Scan for the cell matching the given text and deliver its [X, Y] coordinate at center. 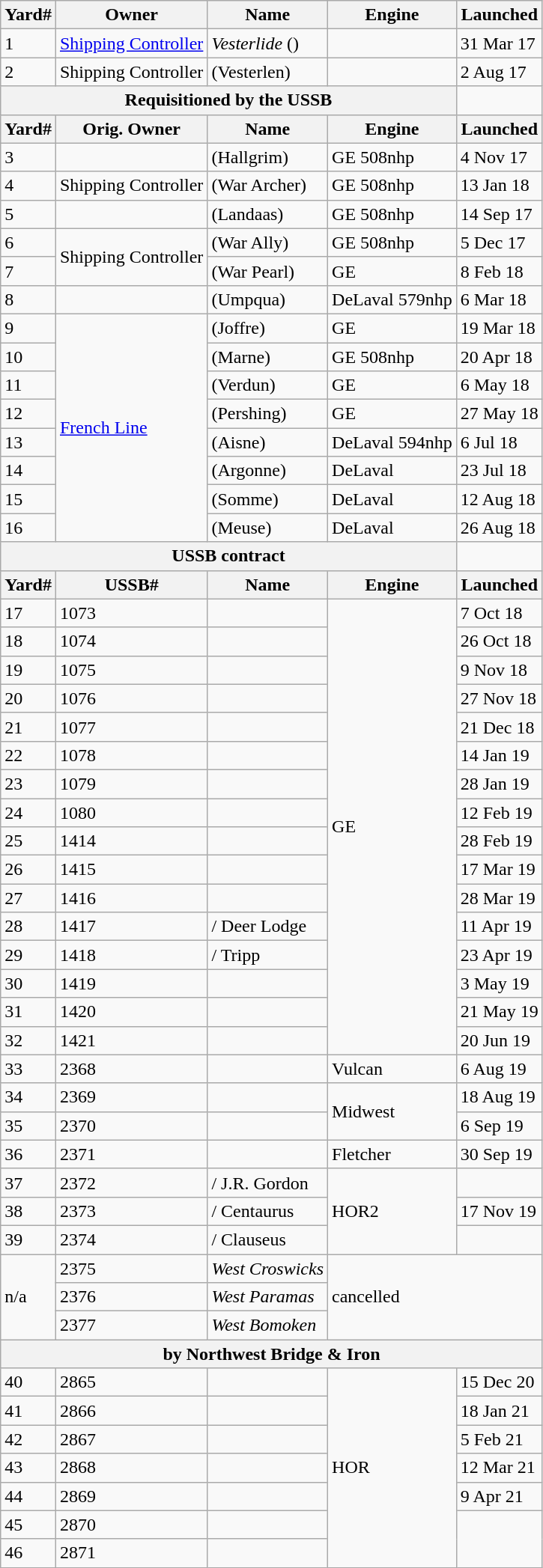
15 [28, 499]
Orig. Owner [131, 129]
2865 [131, 1382]
(Somme) [268, 499]
2370 [131, 1126]
25 [28, 841]
41 [28, 1411]
26 Oct 18 [499, 641]
cancelled [436, 1297]
12 [28, 414]
6 Aug 19 [499, 1069]
1073 [131, 613]
1080 [131, 812]
13 Jan 18 [499, 186]
21 [28, 727]
14 Sep 17 [499, 214]
Midwest [392, 1111]
(Verdun) [268, 385]
35 [28, 1126]
Owner [131, 15]
6 Sep 19 [499, 1126]
(War Ally) [268, 242]
West Croswicks [268, 1269]
33 [28, 1069]
9 Apr 21 [499, 1496]
28 [28, 927]
34 [28, 1097]
HOR [392, 1468]
2374 [131, 1239]
23 Apr 19 [499, 955]
30 Sep 19 [499, 1154]
13 [28, 442]
27 Nov 18 [499, 698]
1 [28, 43]
43 [28, 1468]
West Bomoken [268, 1326]
4 [28, 186]
26 [28, 870]
36 [28, 1154]
20 Apr 18 [499, 357]
6 Jul 18 [499, 442]
2377 [131, 1326]
14 [28, 471]
42 [28, 1439]
31 Mar 17 [499, 43]
2369 [131, 1097]
/ Centaurus [268, 1211]
19 [28, 670]
45 [28, 1525]
7 [28, 271]
8 Feb 18 [499, 271]
(Aisne) [268, 442]
2870 [131, 1525]
23 Jul 18 [499, 471]
(Joffre) [268, 328]
2 Aug 17 [499, 72]
DeLaval 579nhp [392, 299]
46 [28, 1553]
2373 [131, 1211]
20 Jun 19 [499, 1040]
1415 [131, 870]
(War Pearl) [268, 271]
West Paramas [268, 1297]
18 [28, 641]
1074 [131, 641]
2371 [131, 1154]
11 [28, 385]
(War Archer) [268, 186]
6 Mar 18 [499, 299]
5 [28, 214]
2867 [131, 1439]
9 Nov 18 [499, 670]
Fletcher [392, 1154]
39 [28, 1239]
18 Aug 19 [499, 1097]
19 Mar 18 [499, 328]
1078 [131, 755]
/ Clauseus [268, 1239]
1077 [131, 727]
(Hallgrim) [268, 157]
5 Dec 17 [499, 242]
18 Jan 21 [499, 1411]
(Argonne) [268, 471]
French Line [131, 427]
1419 [131, 983]
12 Feb 19 [499, 812]
8 [28, 299]
2 [28, 72]
17 Mar 19 [499, 870]
16 [28, 528]
1416 [131, 898]
2866 [131, 1411]
17 Nov 19 [499, 1211]
USSB contract [228, 556]
1417 [131, 927]
1420 [131, 1012]
Requisitioned by the USSB [228, 100]
38 [28, 1211]
28 Jan 19 [499, 784]
/ Tripp [268, 955]
31 [28, 1012]
(Pershing) [268, 414]
40 [28, 1382]
7 Oct 18 [499, 613]
2376 [131, 1297]
28 Mar 19 [499, 898]
/ Deer Lodge [268, 927]
Vesterlide () [268, 43]
2368 [131, 1069]
(Umpqua) [268, 299]
(Vesterlen) [268, 72]
20 [28, 698]
22 [28, 755]
1079 [131, 784]
21 Dec 18 [499, 727]
21 May 19 [499, 1012]
by Northwest Bridge & Iron [272, 1354]
/ J.R. Gordon [268, 1183]
26 Aug 18 [499, 528]
12 Aug 18 [499, 499]
1418 [131, 955]
2375 [131, 1269]
9 [28, 328]
32 [28, 1040]
27 May 18 [499, 414]
Vulcan [392, 1069]
24 [28, 812]
11 Apr 19 [499, 927]
n/a [28, 1297]
2868 [131, 1468]
1075 [131, 670]
USSB# [131, 585]
29 [28, 955]
23 [28, 784]
4 Nov 17 [499, 157]
14 Jan 19 [499, 755]
3 May 19 [499, 983]
DeLaval 594nhp [392, 442]
12 Mar 21 [499, 1468]
2871 [131, 1553]
2869 [131, 1496]
HOR2 [392, 1211]
(Landaas) [268, 214]
(Marne) [268, 357]
6 May 18 [499, 385]
1076 [131, 698]
5 Feb 21 [499, 1439]
10 [28, 357]
6 [28, 242]
3 [28, 157]
30 [28, 983]
1421 [131, 1040]
(Meuse) [268, 528]
28 Feb 19 [499, 841]
17 [28, 613]
2372 [131, 1183]
37 [28, 1183]
15 Dec 20 [499, 1382]
44 [28, 1496]
1414 [131, 841]
27 [28, 898]
